From the cell containing the given text, extract its center point as (X, Y) coordinate. 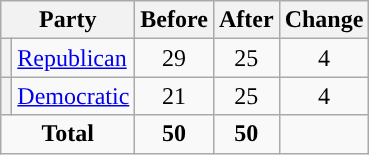
21 (174, 96)
Democratic (74, 96)
After (246, 20)
Before (174, 20)
Total (68, 134)
Republican (74, 58)
Party (68, 20)
29 (174, 58)
Change (324, 20)
